Find where the given text appears and provide that cell's center as [x, y] coordinate. 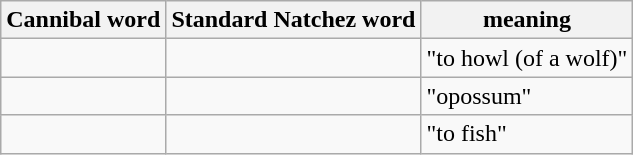
Standard Natchez word [294, 20]
"to howl (of a wolf)" [527, 58]
"to fish" [527, 134]
meaning [527, 20]
Cannibal word [84, 20]
"opossum" [527, 96]
